Search for the cell housing the specified text and yield its (x, y) center coordinate. 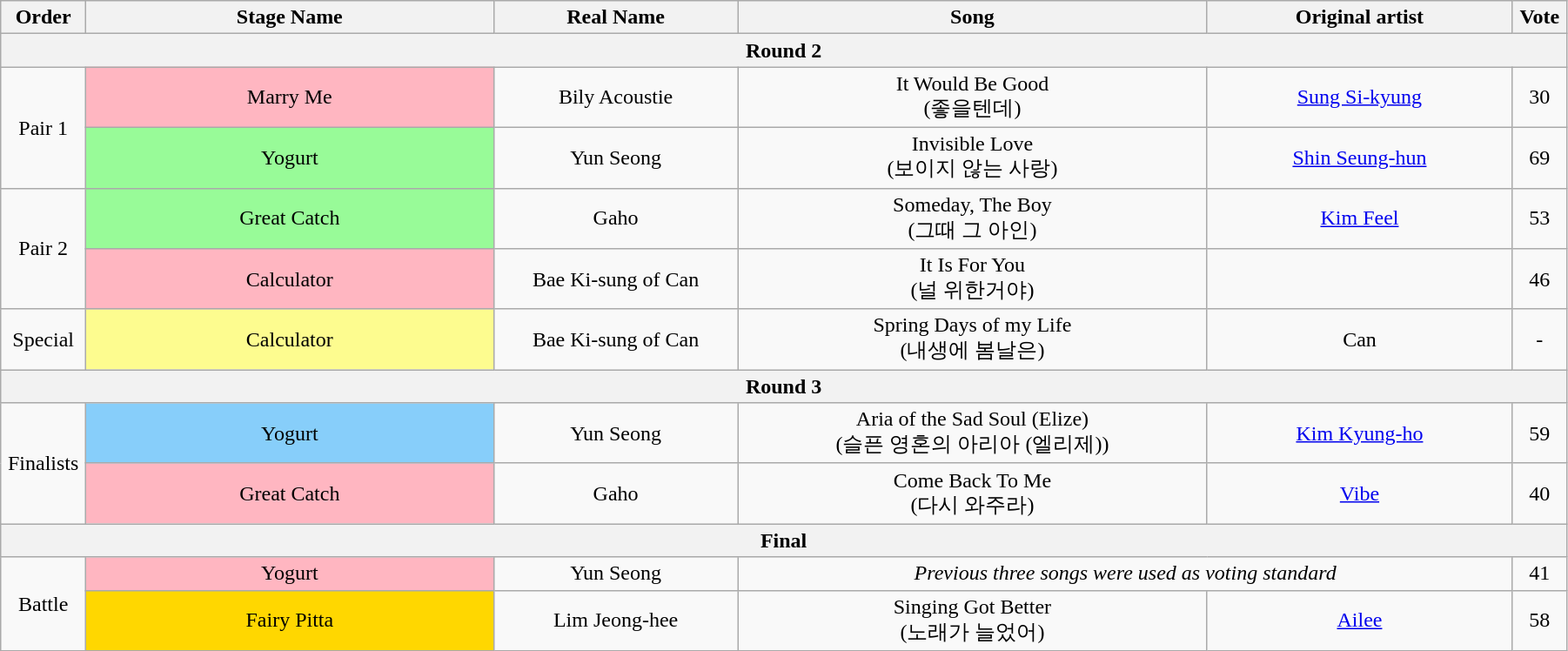
58 (1539, 621)
Song (973, 17)
Stage Name (290, 17)
Previous three songs were used as voting standard (1125, 574)
46 (1539, 279)
Can (1359, 339)
Singing Got Better(노래가 늘었어) (973, 621)
Spring Days of my Life(내생에 봄날은) (973, 339)
Marry Me (290, 97)
69 (1539, 158)
Bily Acoustie (616, 97)
40 (1539, 493)
Vote (1539, 17)
Ailee (1359, 621)
Fairy Pitta (290, 621)
- (1539, 339)
It Would Be Good(좋을텐데) (973, 97)
Shin Seung-hun (1359, 158)
Lim Jeong-hee (616, 621)
Someday, The Boy(그때 그 아인) (973, 218)
Round 3 (784, 386)
Finalists (44, 463)
Original artist (1359, 17)
Aria of the Sad Soul (Elize)(슬픈 영혼의 아리아 (엘리제)) (973, 433)
Sung Si-kyung (1359, 97)
Real Name (616, 17)
41 (1539, 574)
Invisible Love(보이지 않는 사랑) (973, 158)
It Is For You(널 위한거야) (973, 279)
Round 2 (784, 50)
Pair 1 (44, 127)
Order (44, 17)
30 (1539, 97)
Kim Feel (1359, 218)
Final (784, 540)
Kim Kyung-ho (1359, 433)
53 (1539, 218)
Come Back To Me(다시 와주라) (973, 493)
59 (1539, 433)
Battle (44, 604)
Special (44, 339)
Pair 2 (44, 249)
Vibe (1359, 493)
